Extract the (X, Y) coordinate from the center of the cell holding the provided text.  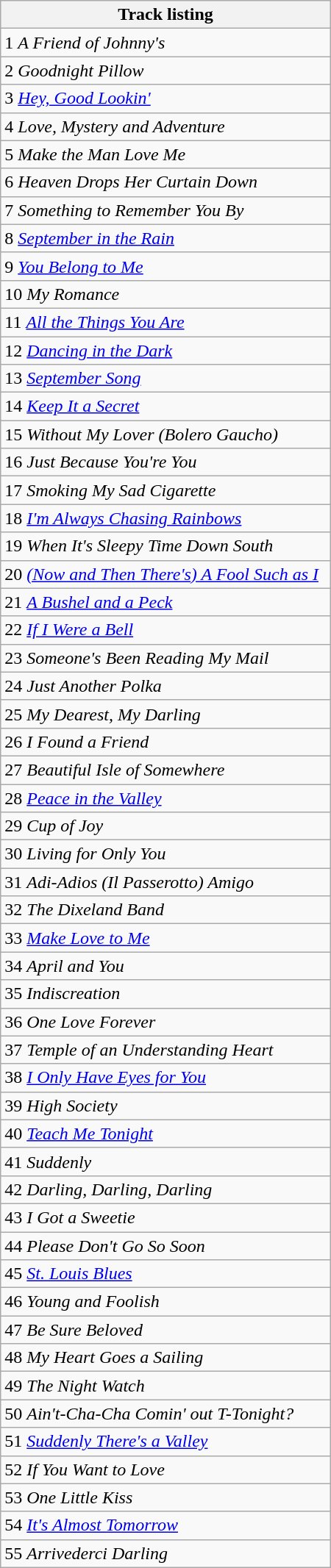
42 Darling, Darling, Darling (165, 1189)
2 Goodnight Pillow (165, 71)
49 The Night Watch (165, 1386)
34 April and You (165, 966)
14 Keep It a Secret (165, 407)
46 Young and Foolish (165, 1302)
28 Peace in the Valley (165, 798)
48 My Heart Goes a Sailing (165, 1358)
36 One Love Forever (165, 1022)
23 Someone's Been Reading My Mail (165, 658)
39 High Society (165, 1106)
31 Adi-Adios (Il Passerotto) Amigo (165, 882)
11 All the Things You Are (165, 322)
41 Suddenly (165, 1161)
9 You Belong to Me (165, 266)
45 St. Louis Blues (165, 1274)
17 Smoking My Sad Cigarette (165, 490)
12 Dancing in the Dark (165, 351)
27 Beautiful Isle of Somewhere (165, 770)
25 My Dearest, My Darling (165, 714)
8 September in the Rain (165, 238)
10 My Romance (165, 294)
15 Without My Lover (Bolero Gaucho) (165, 434)
20 (Now and Then There's) A Fool Such as I (165, 574)
44 Please Don't Go So Soon (165, 1246)
22 If I Were a Bell (165, 630)
43 I Got a Sweetie (165, 1217)
18 I'm Always Chasing Rainbows (165, 518)
55 Arrivederci Darling (165, 1553)
35 Indiscreation (165, 994)
32 The Dixeland Band (165, 910)
38 I Only Have Eyes for You (165, 1078)
16 Just Because You're You (165, 462)
3 Hey, Good Lookin' (165, 99)
54 It's Almost Tomorrow (165, 1525)
47 Be Sure Beloved (165, 1330)
40 Teach Me Tonight (165, 1134)
21 A Bushel and a Peck (165, 602)
30 Living for Only You (165, 854)
52 If You Want to Love (165, 1469)
51 Suddenly There's a Valley (165, 1442)
1 A Friend of Johnny's (165, 43)
Track listing (165, 15)
6 Heaven Drops Her Curtain Down (165, 182)
7 Something to Remember You By (165, 210)
37 Temple of an Understanding Heart (165, 1050)
4 Love, Mystery and Adventure (165, 126)
19 When It's Sleepy Time Down South (165, 546)
13 September Song (165, 379)
33 Make Love to Me (165, 938)
24 Just Another Polka (165, 686)
53 One Little Kiss (165, 1497)
5 Make the Man Love Me (165, 154)
50 Ain't-Cha-Cha Comin' out T-Tonight? (165, 1414)
26 I Found a Friend (165, 742)
29 Cup of Joy (165, 826)
